Find where the given text appears and provide that cell's center as (x, y) coordinate. 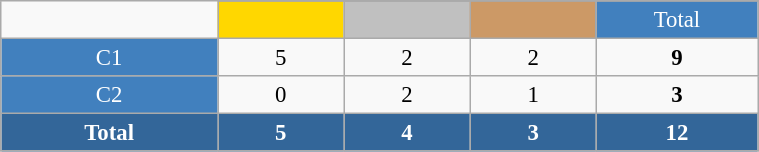
C1 (110, 58)
4 (407, 133)
12 (676, 133)
C2 (110, 95)
9 (676, 58)
0 (281, 95)
1 (533, 95)
